Return the [x, y] coordinate for the center point of the cell that contains the specified text.  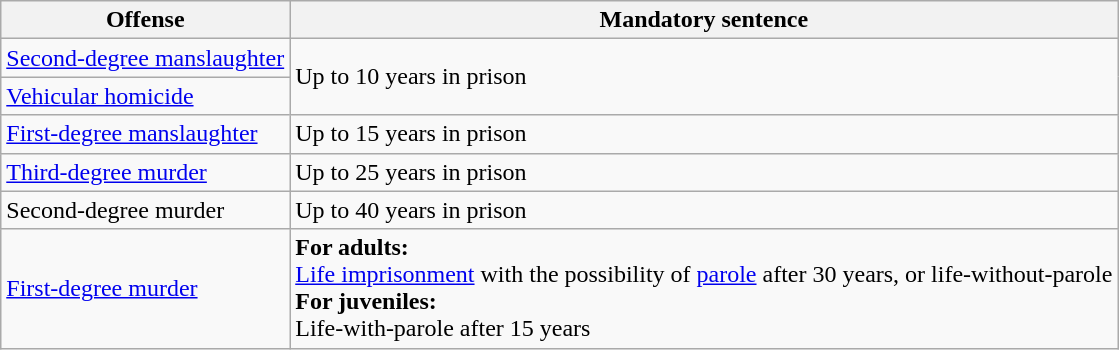
Second-degree murder [146, 210]
Second-degree manslaughter [146, 58]
Up to 15 years in prison [704, 134]
Up to 25 years in prison [704, 172]
First-degree manslaughter [146, 134]
Offense [146, 20]
Up to 10 years in prison [704, 77]
Vehicular homicide [146, 96]
First-degree murder [146, 288]
Mandatory sentence [704, 20]
Up to 40 years in prison [704, 210]
Third-degree murder [146, 172]
For adults:Life imprisonment with the possibility of parole after 30 years, or life-without-paroleFor juveniles:Life-with-parole after 15 years [704, 288]
